For the text-containing cell, return its midpoint in [X, Y] coordinate format. 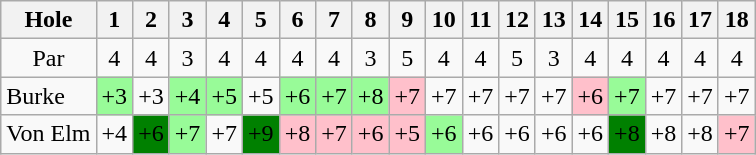
Par [48, 58]
7 [334, 20]
Burke [48, 96]
8 [370, 20]
12 [518, 20]
13 [554, 20]
1 [114, 20]
16 [664, 20]
Von Elm [48, 134]
9 [408, 20]
+9 [260, 134]
17 [700, 20]
Hole [48, 20]
15 [628, 20]
18 [736, 20]
14 [590, 20]
2 [152, 20]
10 [444, 20]
6 [298, 20]
11 [480, 20]
